Extract the [X, Y] coordinate from the center of the cell holding the provided text.  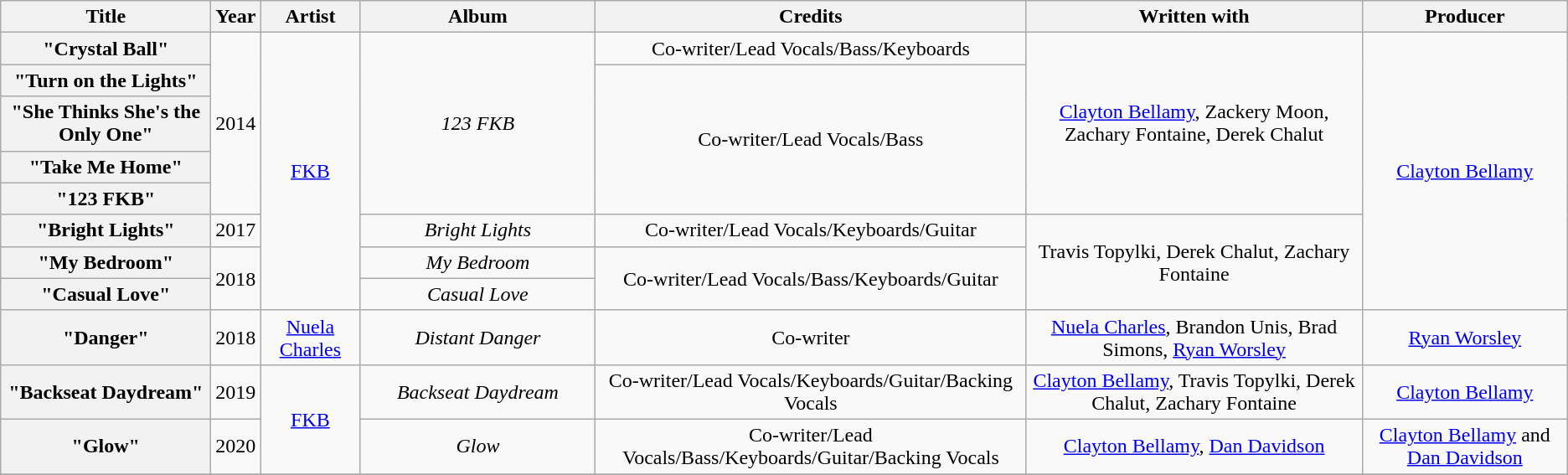
2020 [236, 446]
Nuela Charles [310, 337]
Written with [1194, 17]
Co-writer/Lead Vocals/Bass/Keyboards [811, 49]
"Backseat Daydream" [106, 392]
Producer [1464, 17]
Artist [310, 17]
"Casual Love" [106, 294]
Year [236, 17]
Clayton Bellamy and Dan Davidson [1464, 446]
Co-writer/Lead Vocals/Bass/Keyboards/Guitar/Backing Vocals [811, 446]
Co-writer/Lead Vocals/Keyboards/Guitar [811, 230]
Album [477, 17]
Co-writer/Lead Vocals/Bass [811, 139]
"She Thinks She's the Only One" [106, 124]
Nuela Charles, Brandon Unis, Brad Simons, Ryan Worsley [1194, 337]
123 FKB [477, 124]
Co-writer/Lead Vocals/Bass/Keyboards/Guitar [811, 278]
"123 FKB" [106, 199]
2017 [236, 230]
"Turn on the Lights" [106, 80]
2014 [236, 124]
2019 [236, 392]
Casual Love [477, 294]
Backseat Daydream [477, 392]
Travis Topylki, Derek Chalut, Zachary Fontaine [1194, 262]
Clayton Bellamy, Zackery Moon, Zachary Fontaine, Derek Chalut [1194, 124]
Ryan Worsley [1464, 337]
My Bedroom [477, 262]
Bright Lights [477, 230]
Credits [811, 17]
"Danger" [106, 337]
Clayton Bellamy, Dan Davidson [1194, 446]
"Crystal Ball" [106, 49]
"Glow" [106, 446]
"Take Me Home" [106, 167]
Clayton Bellamy, Travis Topylki, Derek Chalut, Zachary Fontaine [1194, 392]
Title [106, 17]
Co-writer/Lead Vocals/Keyboards/Guitar/Backing Vocals [811, 392]
Co-writer [811, 337]
"Bright Lights" [106, 230]
Glow [477, 446]
Distant Danger [477, 337]
"My Bedroom" [106, 262]
